Pinpoint the cell where the given text exists, returning its [x, y] midpoint coordinate. 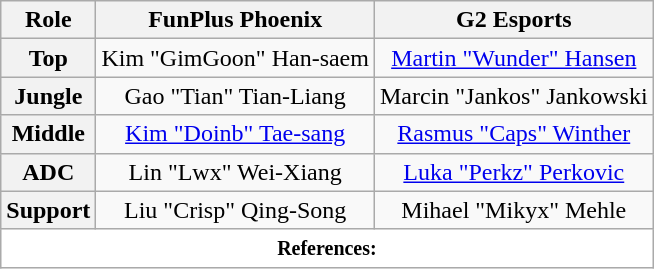
Liu "Crisp" Qing-Song [236, 210]
Role [48, 20]
Kim "Doinb" Tae-sang [236, 134]
References: [327, 248]
Middle [48, 134]
Martin "Wunder" Hansen [514, 58]
Marcin "Jankos" Jankowski [514, 96]
Mihael "Mikyx" Mehle [514, 210]
Luka "Perkz" Perkovic [514, 172]
G2 Esports [514, 20]
Rasmus "Caps" Winther [514, 134]
Gao "Tian" Tian-Liang [236, 96]
Support [48, 210]
Kim "GimGoon" Han-saem [236, 58]
Jungle [48, 96]
ADC [48, 172]
Top [48, 58]
FunPlus Phoenix [236, 20]
Lin "Lwx" Wei-Xiang [236, 172]
